Find where the given text appears and provide that cell's center as (x, y) coordinate. 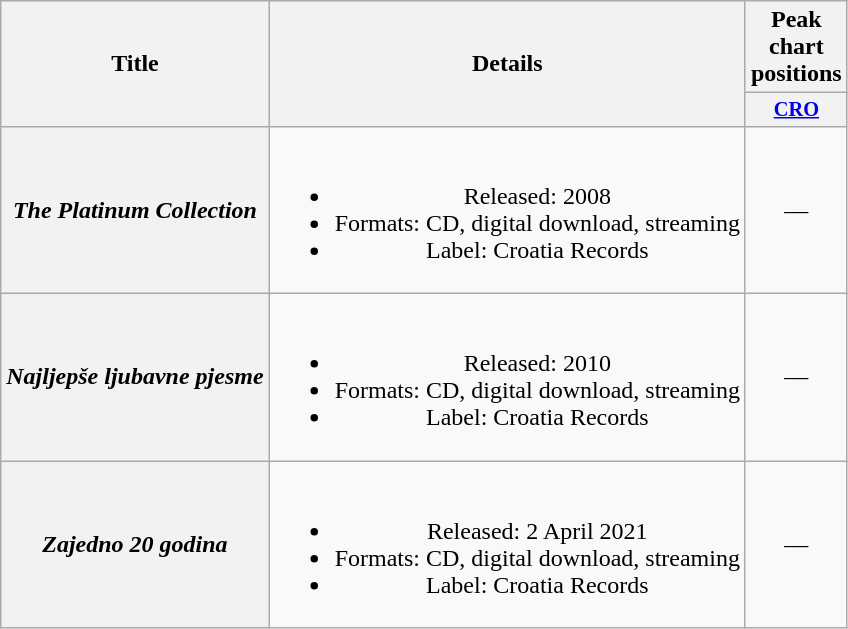
Title (135, 64)
Peak chart positions (796, 47)
Released: 2008Formats: CD, digital download, streamingLabel: Croatia Records (507, 210)
Zajedno 20 godina (135, 544)
Details (507, 64)
CRO (796, 110)
Najljepše ljubavne pjesme (135, 378)
Released: 2 April 2021Formats: CD, digital download, streamingLabel: Croatia Records (507, 544)
Released: 2010Formats: CD, digital download, streamingLabel: Croatia Records (507, 378)
The Platinum Collection (135, 210)
